Detect which cell encompasses the target text, then output its [x, y] center coordinate. 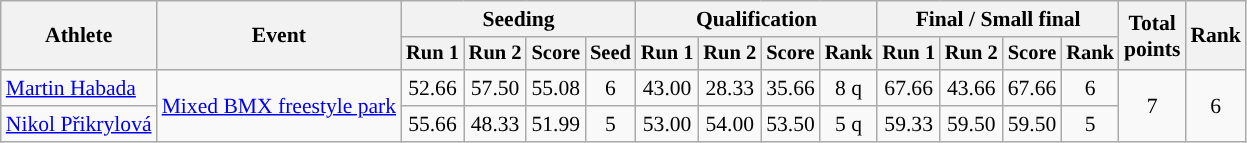
Seed [610, 54]
35.66 [790, 88]
Mixed BMX freestyle park [280, 106]
28.33 [730, 88]
59.33 [908, 124]
43.00 [668, 88]
8 q [849, 88]
48.33 [496, 124]
51.99 [556, 124]
53.00 [668, 124]
Seeding [518, 19]
Final / Small final [998, 19]
53.50 [790, 124]
Martin Habada [79, 88]
Event [280, 36]
Athlete [79, 36]
52.66 [432, 88]
7 [1152, 106]
Qualification [757, 19]
43.66 [972, 88]
54.00 [730, 124]
Nikol Přikrylová [79, 124]
55.66 [432, 124]
57.50 [496, 88]
5 q [849, 124]
Totalpoints [1152, 36]
55.08 [556, 88]
